From the cell containing the given text, extract its center point as [X, Y] coordinate. 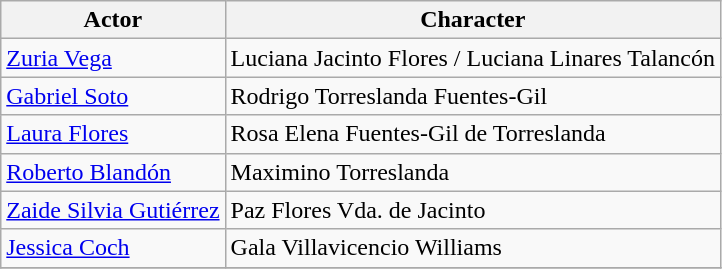
Gala Villavicencio Williams [472, 248]
Zuria Vega [113, 58]
Rodrigo Torreslanda Fuentes-Gil [472, 96]
Jessica Coch [113, 248]
Zaide Silvia Gutiérrez [113, 210]
Laura Flores [113, 134]
Rosa Elena Fuentes-Gil de Torreslanda [472, 134]
Character [472, 20]
Paz Flores Vda. de Jacinto [472, 210]
Luciana Jacinto Flores / Luciana Linares Talancón [472, 58]
Roberto Blandón [113, 172]
Actor [113, 20]
Maximino Torreslanda [472, 172]
Gabriel Soto [113, 96]
